From the cell containing the given text, extract its center point as [X, Y] coordinate. 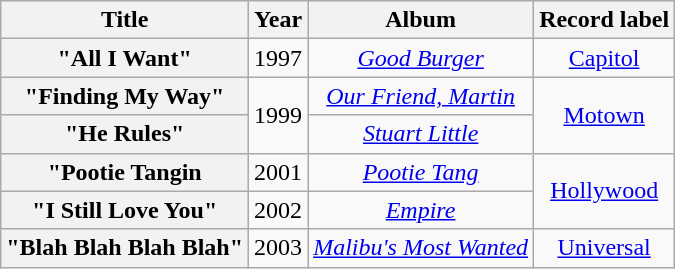
Pootie Tang [421, 172]
"I Still Love You" [125, 210]
Universal [604, 248]
"He Rules" [125, 134]
2003 [278, 248]
Motown [604, 115]
"Pootie Tangin [125, 172]
1997 [278, 58]
"Finding My Way" [125, 96]
Record label [604, 20]
2001 [278, 172]
Our Friend, Martin [421, 96]
Title [125, 20]
2002 [278, 210]
Hollywood [604, 191]
Empire [421, 210]
Good Burger [421, 58]
Stuart Little [421, 134]
Album [421, 20]
"Blah Blah Blah Blah" [125, 248]
Capitol [604, 58]
1999 [278, 115]
Year [278, 20]
"All I Want" [125, 58]
Malibu's Most Wanted [421, 248]
